Determine the [X, Y] coordinate at the center of the cell enclosing the given text.  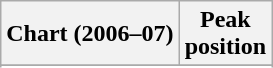
Chart (2006–07) [90, 34]
Peakposition [225, 34]
